For the text-containing cell, return its midpoint in [X, Y] coordinate format. 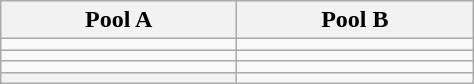
Pool B [355, 20]
Pool A [119, 20]
